Output the [x, y] coordinate of the center of the cell containing the given text.  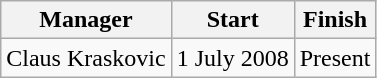
Claus Kraskovic [86, 58]
1 July 2008 [232, 58]
Present [335, 58]
Start [232, 20]
Manager [86, 20]
Finish [335, 20]
